Detect which cell encompasses the target text, then output its (x, y) center coordinate. 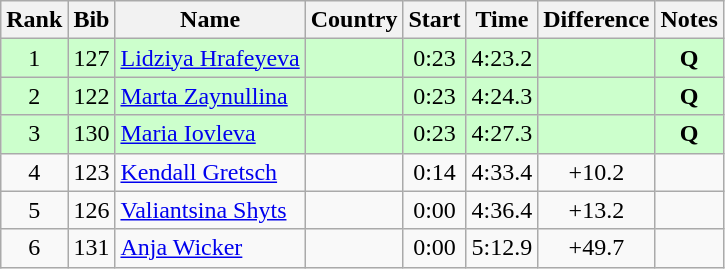
130 (92, 134)
+10.2 (596, 172)
0:14 (434, 172)
Lidziya Hrafeyeva (210, 58)
2 (34, 96)
131 (92, 248)
+13.2 (596, 210)
4:23.2 (502, 58)
Rank (34, 20)
4:33.4 (502, 172)
Notes (689, 20)
5:12.9 (502, 248)
1 (34, 58)
Maria Iovleva (210, 134)
+49.7 (596, 248)
4:36.4 (502, 210)
127 (92, 58)
6 (34, 248)
126 (92, 210)
123 (92, 172)
Difference (596, 20)
Valiantsina Shyts (210, 210)
Name (210, 20)
122 (92, 96)
Anja Wicker (210, 248)
Marta Zaynullina (210, 96)
Bib (92, 20)
Start (434, 20)
5 (34, 210)
Time (502, 20)
4 (34, 172)
4:24.3 (502, 96)
4:27.3 (502, 134)
Kendall Gretsch (210, 172)
3 (34, 134)
Country (354, 20)
